Search for the cell housing the specified text and yield its [x, y] center coordinate. 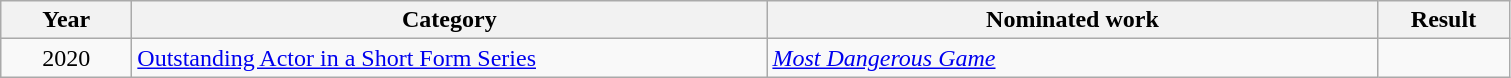
Most Dangerous Game [1072, 58]
Result [1444, 20]
Year [66, 20]
Category [450, 20]
Outstanding Actor in a Short Form Series [450, 58]
Nominated work [1072, 20]
2020 [66, 58]
